Provide the [x, y] coordinate of the cell's center where the given text is located.  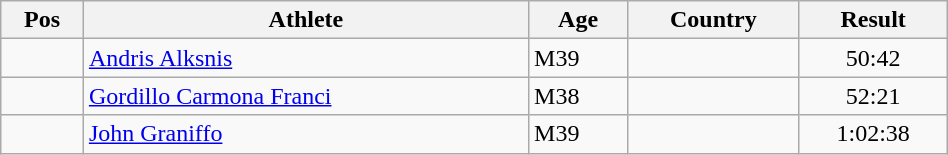
John Graniffo [306, 134]
Country [714, 20]
Andris Alksnis [306, 58]
1:02:38 [873, 134]
Result [873, 20]
Pos [42, 20]
M38 [578, 96]
50:42 [873, 58]
Athlete [306, 20]
Age [578, 20]
Gordillo Carmona Franci [306, 96]
52:21 [873, 96]
